Pinpoint the cell where the given text exists, returning its [x, y] midpoint coordinate. 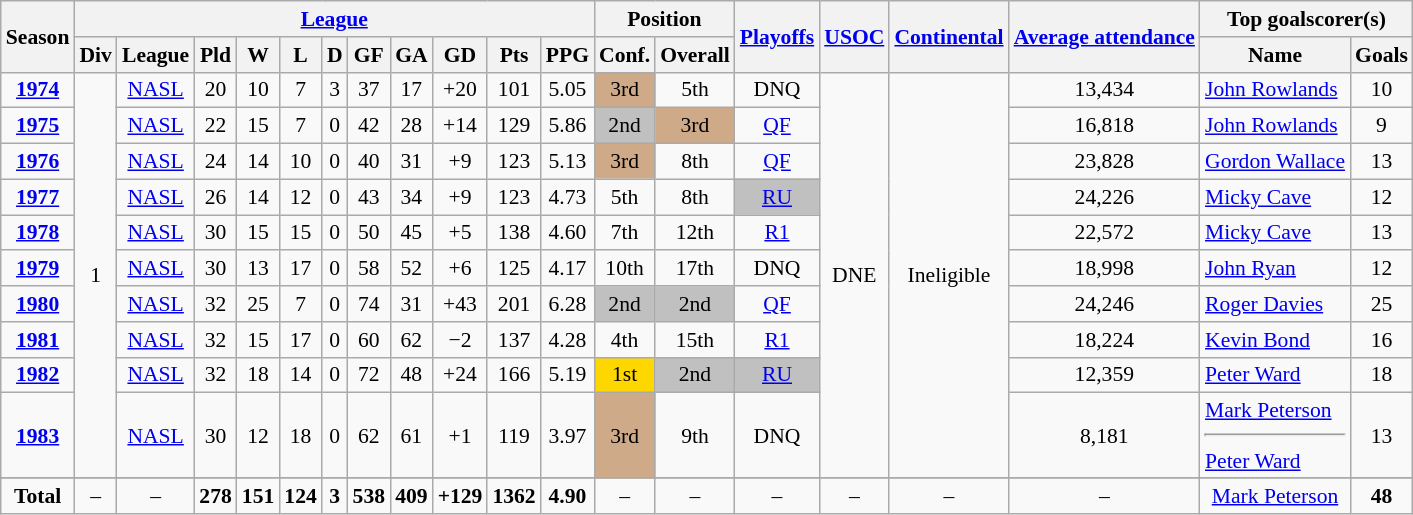
Total [38, 497]
Average attendance [1104, 36]
Playoffs [777, 36]
18,998 [1104, 269]
8,181 [1104, 436]
22,572 [1104, 233]
Pts [514, 55]
138 [514, 233]
Continental [948, 36]
5.19 [568, 375]
1981 [38, 340]
119 [514, 436]
12th [695, 233]
9th [695, 436]
4th [624, 340]
GF [370, 55]
1980 [38, 304]
201 [514, 304]
1974 [38, 90]
129 [514, 126]
16 [1382, 340]
3.97 [568, 436]
15th [695, 340]
Overall [695, 55]
37 [370, 90]
74 [370, 304]
23,828 [1104, 162]
Pld [216, 55]
Div [96, 55]
D [335, 55]
45 [412, 233]
+24 [460, 375]
Gordon Wallace [1275, 162]
42 [370, 126]
1979 [38, 269]
Mark Peterson [1275, 497]
Top goalscorer(s) [1306, 19]
1 [96, 275]
+43 [460, 304]
DNE [854, 275]
4.28 [568, 340]
Season [38, 36]
101 [514, 90]
Name [1275, 55]
1983 [38, 436]
Roger Davies [1275, 304]
4.90 [568, 497]
151 [258, 497]
125 [514, 269]
Position [664, 19]
1977 [38, 197]
1362 [514, 497]
52 [412, 269]
166 [514, 375]
12,359 [1104, 375]
−2 [460, 340]
5.86 [568, 126]
1976 [38, 162]
28 [412, 126]
72 [370, 375]
6.28 [568, 304]
124 [300, 497]
GD [460, 55]
Mark Peterson Peter Ward [1275, 436]
4.17 [568, 269]
4.73 [568, 197]
Conf. [624, 55]
18,224 [1104, 340]
1978 [38, 233]
L [300, 55]
20 [216, 90]
Goals [1382, 55]
22 [216, 126]
W [258, 55]
10th [624, 269]
+5 [460, 233]
5.05 [568, 90]
1st [624, 375]
50 [370, 233]
+1 [460, 436]
60 [370, 340]
40 [370, 162]
+6 [460, 269]
24,246 [1104, 304]
Ineligible [948, 275]
USOC [854, 36]
278 [216, 497]
61 [412, 436]
9 [1382, 126]
+129 [460, 497]
24 [216, 162]
Peter Ward [1275, 375]
137 [514, 340]
26 [216, 197]
+14 [460, 126]
7th [624, 233]
5.13 [568, 162]
Kevin Bond [1275, 340]
1982 [38, 375]
PPG [568, 55]
43 [370, 197]
17th [695, 269]
13,434 [1104, 90]
16,818 [1104, 126]
1975 [38, 126]
409 [412, 497]
58 [370, 269]
+20 [460, 90]
GA [412, 55]
John Ryan [1275, 269]
34 [412, 197]
538 [370, 497]
24,226 [1104, 197]
4.60 [568, 233]
